Return the [x, y] coordinate for the center point of the cell that contains the specified text.  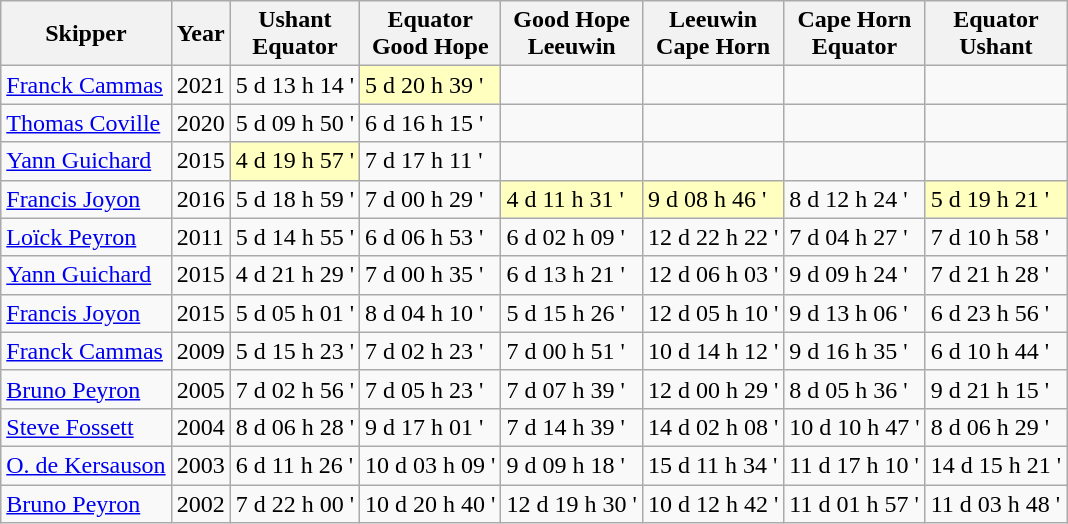
4 d 19 h 57 ' [294, 161]
6 d 11 h 26 ' [294, 465]
7 d 21 h 28 ' [996, 275]
10 d 12 h 42 ' [712, 503]
9 d 09 h 24 ' [854, 275]
2004 [200, 427]
8 d 06 h 28 ' [294, 427]
15 d 11 h 34 ' [712, 465]
4 d 11 h 31 ' [572, 199]
8 d 12 h 24 ' [854, 199]
12 d 19 h 30 ' [572, 503]
EquatorGood Hope [430, 34]
Skipper [86, 34]
10 d 20 h 40 ' [430, 503]
5 d 15 h 26 ' [572, 313]
9 d 09 h 18 ' [572, 465]
7 d 17 h 11 ' [430, 161]
7 d 04 h 27 ' [854, 237]
Loïck Peyron [86, 237]
7 d 00 h 51 ' [572, 351]
UshantEquator [294, 34]
Year [200, 34]
7 d 02 h 56 ' [294, 389]
9 d 21 h 15 ' [996, 389]
7 d 07 h 39 ' [572, 389]
10 d 14 h 12 ' [712, 351]
7 d 00 h 35 ' [430, 275]
6 d 10 h 44 ' [996, 351]
9 d 16 h 35 ' [854, 351]
14 d 15 h 21 ' [996, 465]
8 d 06 h 29 ' [996, 427]
8 d 04 h 10 ' [430, 313]
2002 [200, 503]
12 d 06 h 03 ' [712, 275]
7 d 00 h 29 ' [430, 199]
2021 [200, 85]
10 d 03 h 09 ' [430, 465]
5 d 14 h 55 ' [294, 237]
6 d 06 h 53 ' [430, 237]
10 d 10 h 47 ' [854, 427]
Steve Fossett [86, 427]
9 d 17 h 01 ' [430, 427]
O. de Kersauson [86, 465]
6 d 16 h 15 ' [430, 123]
5 d 20 h 39 ' [430, 85]
5 d 19 h 21 ' [996, 199]
9 d 13 h 06 ' [854, 313]
2009 [200, 351]
6 d 02 h 09 ' [572, 237]
11 d 03 h 48 ' [996, 503]
7 d 14 h 39 ' [572, 427]
5 d 18 h 59 ' [294, 199]
11 d 17 h 10 ' [854, 465]
7 d 22 h 00 ' [294, 503]
5 d 15 h 23 ' [294, 351]
2016 [200, 199]
EquatorUshant [996, 34]
Good HopeLeeuwin [572, 34]
12 d 00 h 29 ' [712, 389]
5 d 05 h 01 ' [294, 313]
Thomas Coville [86, 123]
6 d 13 h 21 ' [572, 275]
2005 [200, 389]
Cape HornEquator [854, 34]
2011 [200, 237]
7 d 05 h 23 ' [430, 389]
5 d 13 h 14 ' [294, 85]
2020 [200, 123]
12 d 22 h 22 ' [712, 237]
4 d 21 h 29 ' [294, 275]
9 d 08 h 46 ' [712, 199]
7 d 10 h 58 ' [996, 237]
14 d 02 h 08 ' [712, 427]
5 d 09 h 50 ' [294, 123]
2003 [200, 465]
6 d 23 h 56 ' [996, 313]
7 d 02 h 23 ' [430, 351]
11 d 01 h 57 ' [854, 503]
12 d 05 h 10 ' [712, 313]
LeeuwinCape Horn [712, 34]
8 d 05 h 36 ' [854, 389]
